Extract the [X, Y] coordinate from the center of the cell holding the provided text.  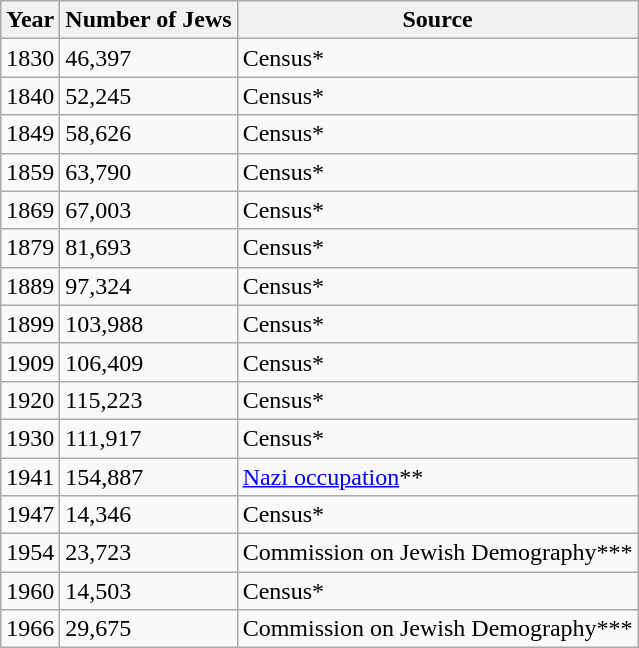
14,503 [148, 591]
1954 [30, 553]
154,887 [148, 477]
14,346 [148, 515]
23,723 [148, 553]
81,693 [148, 248]
1859 [30, 172]
Year [30, 20]
1930 [30, 438]
1840 [30, 96]
1966 [30, 629]
46,397 [148, 58]
Number of Jews [148, 20]
67,003 [148, 210]
1899 [30, 324]
1849 [30, 134]
97,324 [148, 286]
111,917 [148, 438]
106,409 [148, 362]
1879 [30, 248]
1869 [30, 210]
1941 [30, 477]
1909 [30, 362]
1960 [30, 591]
63,790 [148, 172]
29,675 [148, 629]
1947 [30, 515]
1920 [30, 400]
1830 [30, 58]
Nazi occupation** [438, 477]
Source [438, 20]
52,245 [148, 96]
1889 [30, 286]
103,988 [148, 324]
115,223 [148, 400]
58,626 [148, 134]
